Search for the cell housing the specified text and yield its (x, y) center coordinate. 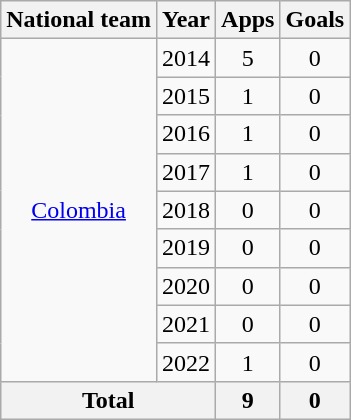
National team (79, 20)
2022 (186, 362)
2014 (186, 58)
Total (108, 400)
Goals (315, 20)
2015 (186, 96)
Colombia (79, 210)
Apps (248, 20)
Year (186, 20)
9 (248, 400)
2021 (186, 324)
2019 (186, 248)
2017 (186, 172)
2018 (186, 210)
2016 (186, 134)
5 (248, 58)
2020 (186, 286)
